Locate the cell with the specified text and output its [X, Y] center coordinate. 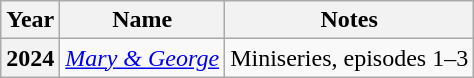
Name [142, 20]
2024 [30, 58]
Notes [350, 20]
Year [30, 20]
Mary & George [142, 58]
Miniseries, episodes 1–3 [350, 58]
